Determine the (X, Y) coordinate at the center of the cell enclosing the given text.  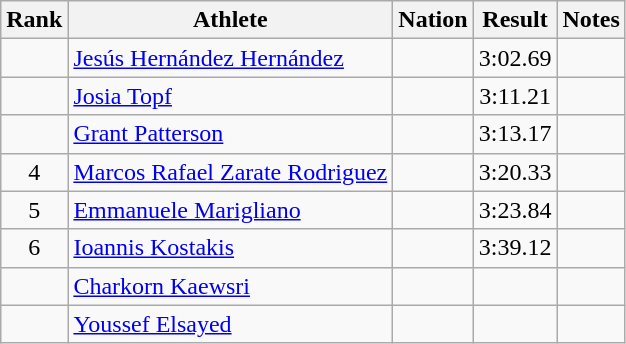
4 (34, 172)
3:23.84 (515, 210)
Rank (34, 20)
Grant Patterson (230, 134)
3:02.69 (515, 58)
3:20.33 (515, 172)
Notes (591, 20)
Josia Topf (230, 96)
3:11.21 (515, 96)
Marcos Rafael Zarate Rodriguez (230, 172)
Jesús Hernández Hernández (230, 58)
Athlete (230, 20)
3:39.12 (515, 248)
5 (34, 210)
Youssef Elsayed (230, 324)
6 (34, 248)
Emmanuele Marigliano (230, 210)
Charkorn Kaewsri (230, 286)
Ioannis Kostakis (230, 248)
Result (515, 20)
3:13.17 (515, 134)
Nation (433, 20)
